Search for the cell housing the specified text and yield its (X, Y) center coordinate. 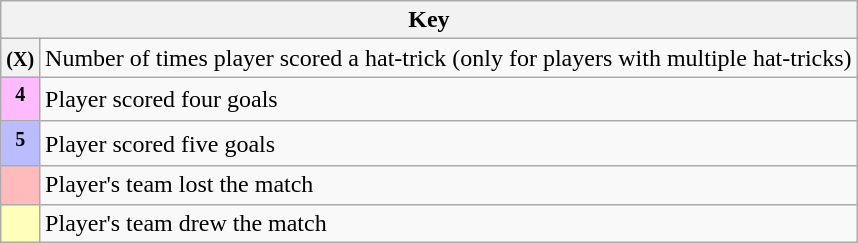
5 (20, 144)
Player scored four goals (448, 100)
Player's team lost the match (448, 185)
4 (20, 100)
Key (429, 20)
Number of times player scored a hat-trick (only for players with multiple hat-tricks) (448, 58)
Player's team drew the match (448, 223)
(X) (20, 58)
Player scored five goals (448, 144)
